Output the (X, Y) coordinate of the center of the cell containing the given text.  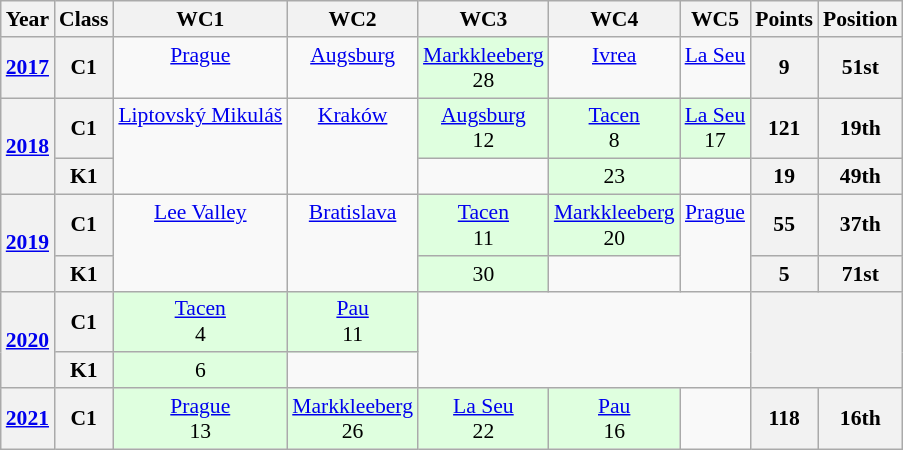
La Seu (716, 68)
6 (200, 371)
Points (784, 19)
Tacen 11 (484, 226)
23 (614, 177)
19th (860, 128)
16th (860, 418)
37th (860, 226)
2018 (28, 146)
2020 (28, 340)
2019 (28, 244)
WC2 (352, 19)
Tacen 4 (200, 322)
Markkleeberg26 (352, 418)
Pau 16 (614, 418)
Tacen 8 (614, 128)
9 (784, 68)
Augsburg (352, 68)
51st (860, 68)
121 (784, 128)
55 (784, 226)
Prague 13 (200, 418)
19 (784, 177)
2017 (28, 68)
WC3 (484, 19)
Markkleeberg20 (614, 226)
Pau 11 (352, 322)
La Seu 22 (484, 418)
Ivrea (614, 68)
WC1 (200, 19)
Lee Valley (200, 244)
Markkleeberg28 (484, 68)
5 (784, 274)
WC4 (614, 19)
La Seu 17 (716, 128)
Class (84, 19)
Kraków (352, 146)
Augsburg 12 (484, 128)
WC5 (716, 19)
2021 (28, 418)
30 (484, 274)
71st (860, 274)
Year (28, 19)
Bratislava (352, 244)
Liptovský Mikuláš (200, 146)
49th (860, 177)
Position (860, 19)
118 (784, 418)
